Pinpoint the cell where the given text exists, returning its (x, y) midpoint coordinate. 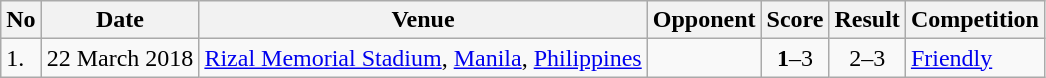
Opponent (704, 20)
Competition (974, 20)
Friendly (974, 58)
2–3 (867, 58)
Rizal Memorial Stadium, Manila, Philippines (423, 58)
Result (867, 20)
22 March 2018 (120, 58)
Venue (423, 20)
1–3 (795, 58)
Date (120, 20)
Score (795, 20)
No (21, 20)
1. (21, 58)
